Identify which cell holds the provided text, then report its [x, y] central coordinate. 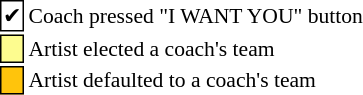
✔ [12, 16]
